Extract the (X, Y) coordinate from the center of the cell holding the provided text.  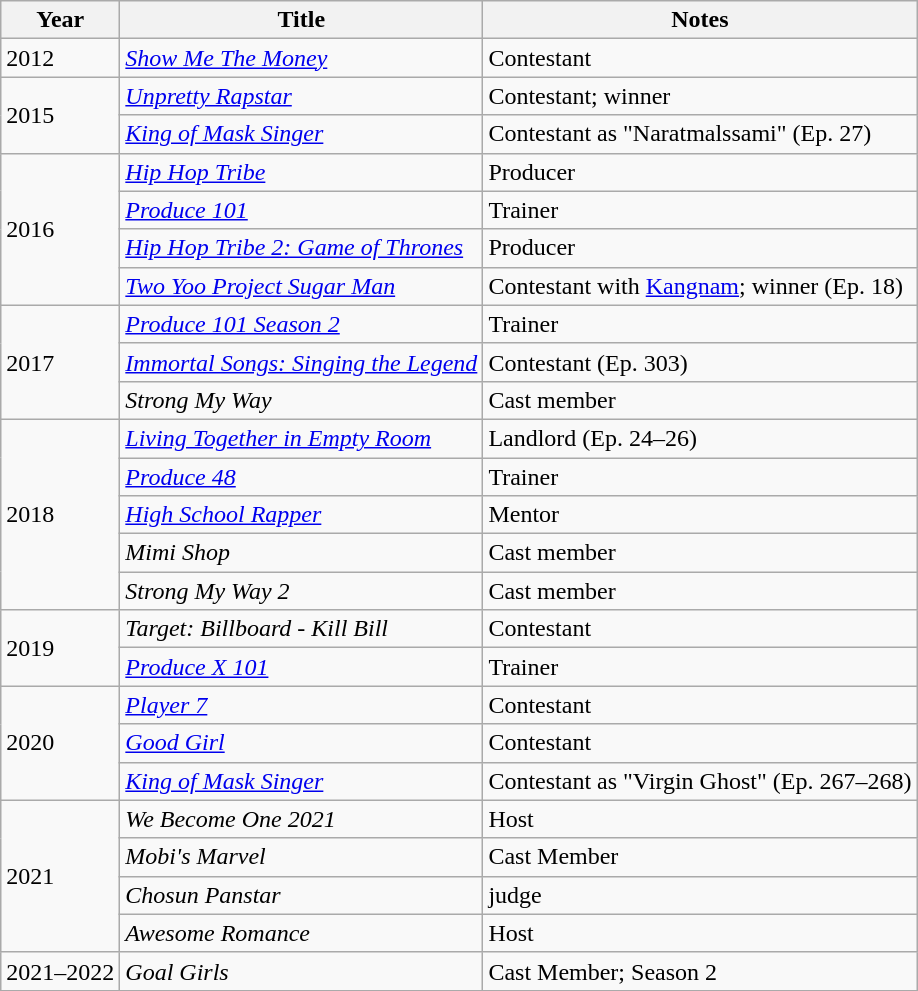
High School Rapper (302, 515)
Produce 101 Season 2 (302, 324)
2018 (60, 514)
Mimi Shop (302, 553)
Mentor (700, 515)
Immortal Songs: Singing the Legend (302, 362)
Unpretty Rapstar (302, 96)
Goal Girls (302, 971)
Player 7 (302, 705)
Contestant (Ep. 303) (700, 362)
Hip Hop Tribe (302, 172)
2017 (60, 362)
Living Together in Empty Room (302, 438)
Contestant as "Naratmalssami" (Ep. 27) (700, 134)
Produce X 101 (302, 667)
Produce 101 (302, 210)
Hip Hop Tribe 2: Game of Thrones (302, 248)
Produce 48 (302, 477)
2021 (60, 876)
Chosun Panstar (302, 895)
Year (60, 20)
Show Me The Money (302, 58)
Title (302, 20)
We Become One 2021 (302, 819)
Good Girl (302, 743)
Cast Member; Season 2 (700, 971)
Awesome Romance (302, 933)
Two Yoo Project Sugar Man (302, 286)
2020 (60, 743)
Cast Member (700, 857)
Contestant; winner (700, 96)
Strong My Way 2 (302, 591)
Landlord (Ep. 24–26) (700, 438)
judge (700, 895)
2016 (60, 229)
Contestant as "Virgin Ghost" (Ep. 267–268) (700, 781)
Target: Billboard - Kill Bill (302, 629)
Strong My Way (302, 400)
2012 (60, 58)
2015 (60, 115)
2019 (60, 648)
Notes (700, 20)
2021–2022 (60, 971)
Contestant with Kangnam; winner (Ep. 18) (700, 286)
Mobi's Marvel (302, 857)
